Detect which cell encompasses the target text, then output its (X, Y) center coordinate. 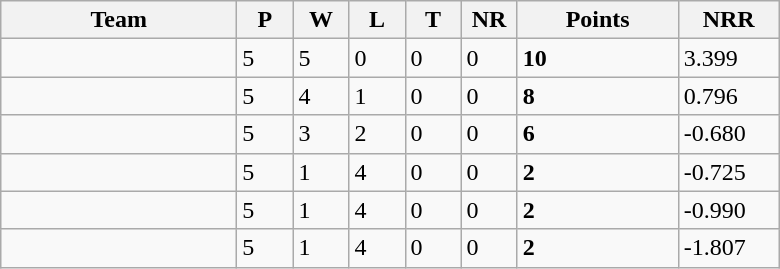
-1.807 (728, 248)
0.796 (728, 96)
Points (598, 20)
W (321, 20)
3.399 (728, 58)
NR (489, 20)
L (377, 20)
6 (598, 134)
8 (598, 96)
-0.680 (728, 134)
10 (598, 58)
NRR (728, 20)
-0.990 (728, 210)
T (433, 20)
-0.725 (728, 172)
P (265, 20)
Team (119, 20)
3 (321, 134)
